Return the (X, Y) coordinate for the center point of the cell that contains the specified text.  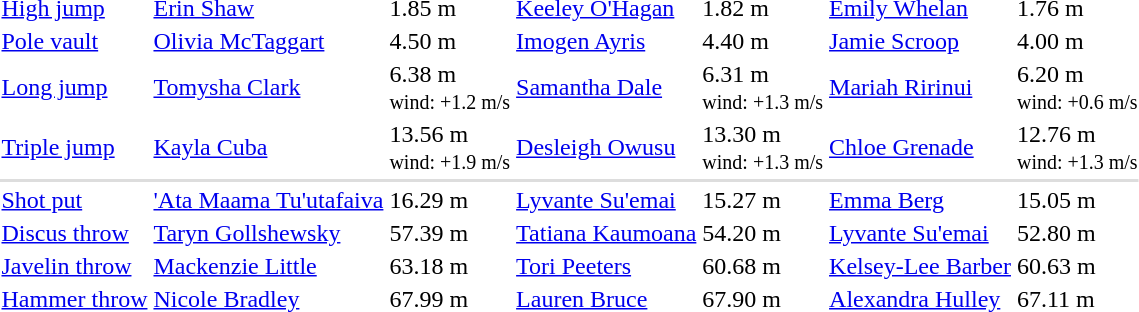
Shot put (74, 200)
Triple jump (74, 148)
4.00 m (1077, 41)
Tori Peeters (606, 266)
52.80 m (1077, 233)
15.05 m (1077, 200)
Pole vault (74, 41)
Long jump (74, 88)
Discus throw (74, 233)
63.18 m (450, 266)
Mackenzie Little (268, 266)
Emma Berg (920, 200)
'Ata Maama Tu'utafaiva (268, 200)
12.76 mwind: +1.3 m/s (1077, 148)
15.27 m (763, 200)
Jamie Scroop (920, 41)
13.56 m wind: +1.9 m/s (450, 148)
6.38 m wind: +1.2 m/s (450, 88)
60.63 m (1077, 266)
Olivia McTaggart (268, 41)
6.31 m wind: +1.3 m/s (763, 88)
Chloe Grenade (920, 148)
Javelin throw (74, 266)
Kelsey-Lee Barber (920, 266)
57.39 m (450, 233)
13.30 mwind: +1.3 m/s (763, 148)
Tomysha Clark (268, 88)
6.20 m wind: +0.6 m/s (1077, 88)
54.20 m (763, 233)
Kayla Cuba (268, 148)
60.68 m (763, 266)
Imogen Ayris (606, 41)
Desleigh Owusu (606, 148)
4.50 m (450, 41)
Mariah Ririnui (920, 88)
4.40 m (763, 41)
16.29 m (450, 200)
Taryn Gollshewsky (268, 233)
Samantha Dale (606, 88)
Tatiana Kaumoana (606, 233)
